Scan for the cell matching the given text and deliver its [x, y] coordinate at center. 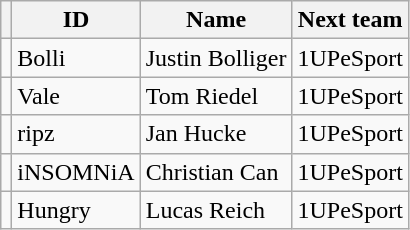
Justin Bolliger [216, 58]
Christian Can [216, 172]
Next team [350, 20]
Lucas Reich [216, 210]
Tom Riedel [216, 96]
iNSOMNiA [76, 172]
Hungry [76, 210]
ripz [76, 134]
Vale [76, 96]
Name [216, 20]
Jan Hucke [216, 134]
ID [76, 20]
Bolli [76, 58]
